Extract the (X, Y) coordinate from the center of the cell holding the provided text.  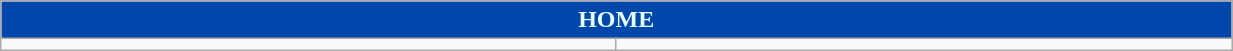
HOME (616, 20)
